Extract the [x, y] coordinate from the center of the cell holding the provided text.  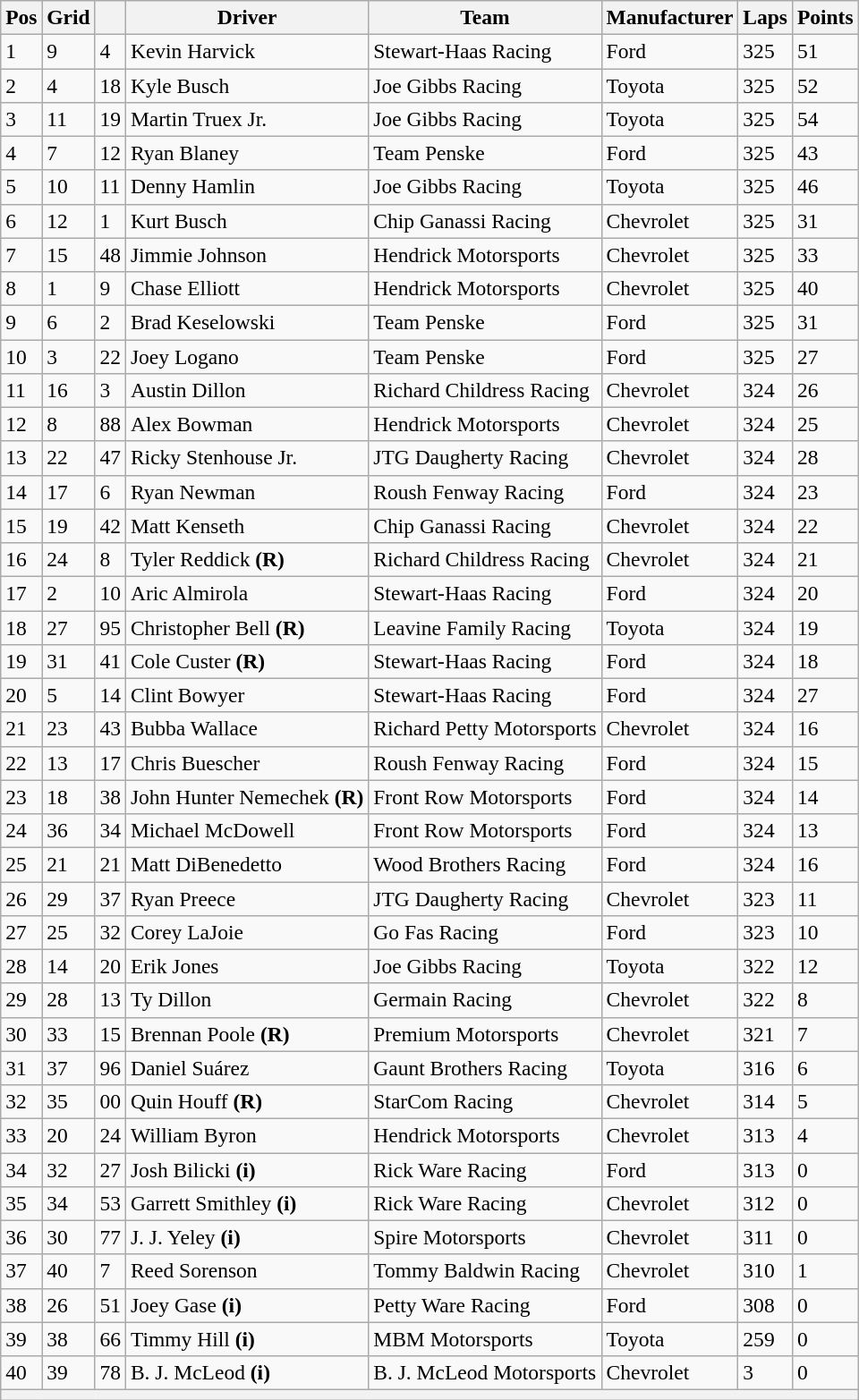
Ryan Preece [247, 898]
Corey LaJoie [247, 932]
311 [766, 1237]
Daniel Suárez [247, 1068]
316 [766, 1068]
Premium Motorsports [485, 1034]
48 [110, 255]
Tyler Reddick (R) [247, 559]
Timmy Hill (i) [247, 1339]
314 [766, 1101]
78 [110, 1372]
Team [485, 17]
Chase Elliott [247, 288]
Wood Brothers Racing [485, 864]
Matt Kenseth [247, 526]
Points [825, 17]
Spire Motorsports [485, 1237]
B. J. McLeod Motorsports [485, 1372]
John Hunter Nemechek (R) [247, 797]
Jimmie Johnson [247, 255]
Joey Logano [247, 356]
Ty Dillon [247, 1000]
Aric Almirola [247, 593]
Joey Gase (i) [247, 1305]
Pos [21, 17]
Christopher Bell (R) [247, 627]
Brennan Poole (R) [247, 1034]
Grid [68, 17]
Clint Bowyer [247, 695]
312 [766, 1203]
53 [110, 1203]
95 [110, 627]
321 [766, 1034]
Brad Keselowski [247, 322]
Chris Buescher [247, 763]
52 [825, 85]
00 [110, 1101]
47 [110, 458]
Quin Houff (R) [247, 1101]
Michael McDowell [247, 830]
Cole Custer (R) [247, 661]
Petty Ware Racing [485, 1305]
259 [766, 1339]
J. J. Yeley (i) [247, 1237]
66 [110, 1339]
Tommy Baldwin Racing [485, 1271]
77 [110, 1237]
Leavine Family Racing [485, 627]
Martin Truex Jr. [247, 119]
Alex Bowman [247, 424]
Kevin Harvick [247, 51]
Gaunt Brothers Racing [485, 1068]
Ricky Stenhouse Jr. [247, 458]
88 [110, 424]
Ryan Newman [247, 492]
Reed Sorenson [247, 1271]
Kyle Busch [247, 85]
StarCom Racing [485, 1101]
42 [110, 526]
Ryan Blaney [247, 153]
Laps [766, 17]
Go Fas Racing [485, 932]
Erik Jones [247, 966]
Manufacturer [669, 17]
308 [766, 1305]
Germain Racing [485, 1000]
Matt DiBenedetto [247, 864]
41 [110, 661]
96 [110, 1068]
Denny Hamlin [247, 187]
54 [825, 119]
B. J. McLeod (i) [247, 1372]
310 [766, 1271]
MBM Motorsports [485, 1339]
Kurt Busch [247, 221]
Garrett Smithley (i) [247, 1203]
Driver [247, 17]
William Byron [247, 1135]
Josh Bilicki (i) [247, 1169]
Richard Petty Motorsports [485, 729]
Austin Dillon [247, 390]
Bubba Wallace [247, 729]
46 [825, 187]
